Return the [x, y] coordinate for the center point of the cell that contains the specified text.  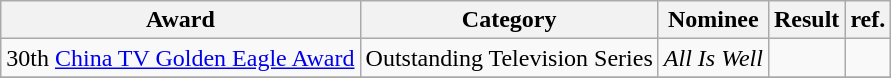
Outstanding Television Series [509, 58]
All Is Well [713, 58]
30th China TV Golden Eagle Award [180, 58]
Result [806, 20]
ref. [868, 20]
Award [180, 20]
Category [509, 20]
Nominee [713, 20]
